Determine the [x, y] coordinate at the center of the cell enclosing the given text.  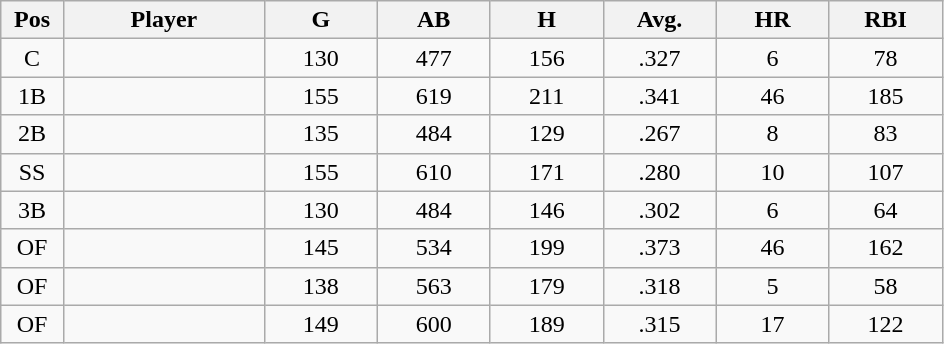
179 [546, 286]
.302 [660, 210]
2B [32, 134]
135 [320, 134]
AB [434, 20]
.315 [660, 324]
162 [886, 248]
C [32, 58]
3B [32, 210]
600 [434, 324]
8 [772, 134]
.280 [660, 172]
149 [320, 324]
RBI [886, 20]
Pos [32, 20]
HR [772, 20]
G [320, 20]
138 [320, 286]
107 [886, 172]
.373 [660, 248]
146 [546, 210]
1B [32, 96]
H [546, 20]
Player [164, 20]
534 [434, 248]
619 [434, 96]
.267 [660, 134]
.341 [660, 96]
610 [434, 172]
145 [320, 248]
122 [886, 324]
156 [546, 58]
5 [772, 286]
SS [32, 172]
83 [886, 134]
185 [886, 96]
171 [546, 172]
Avg. [660, 20]
129 [546, 134]
17 [772, 324]
189 [546, 324]
.318 [660, 286]
64 [886, 210]
78 [886, 58]
199 [546, 248]
58 [886, 286]
563 [434, 286]
10 [772, 172]
.327 [660, 58]
477 [434, 58]
211 [546, 96]
